Capture the cell that displays the provided text and extract its [X, Y] central coordinate. 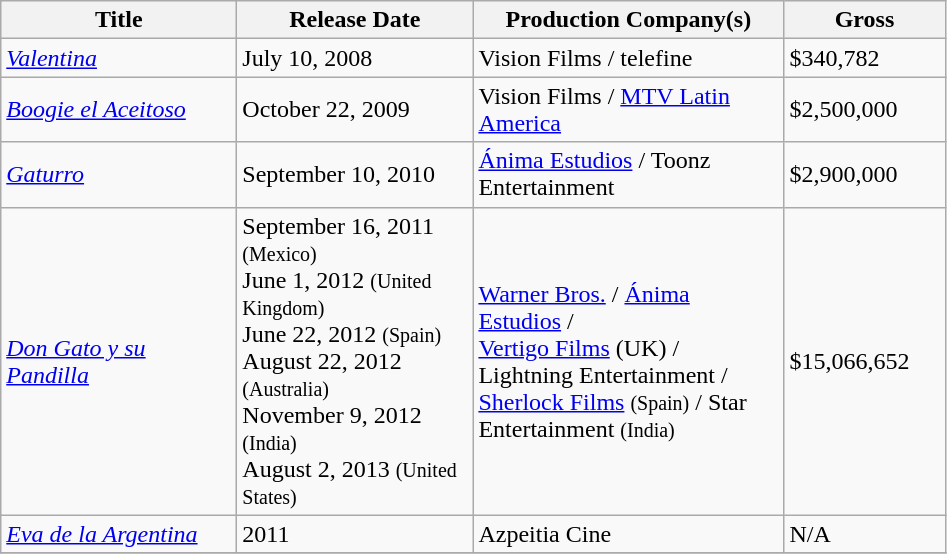
Vision Films / MTV Latin America [628, 110]
September 10, 2010 [355, 174]
Valentina [119, 58]
Vision Films / telefine [628, 58]
Gaturro [119, 174]
Warner Bros. / Ánima Estudios / Vertigo Films (UK) / Lightning Entertainment / Sherlock Films (Spain) / Star Entertainment (India) [628, 361]
Ánima Estudios / Toonz Entertainment [628, 174]
Title [119, 20]
July 10, 2008 [355, 58]
$340,782 [864, 58]
Azpeitia Cine [628, 534]
Production Company(s) [628, 20]
N/A [864, 534]
$15,066,652 [864, 361]
Don Gato y su Pandilla [119, 361]
Boogie el Aceitoso [119, 110]
$2,900,000 [864, 174]
Eva de la Argentina [119, 534]
Gross [864, 20]
$2,500,000 [864, 110]
2011 [355, 534]
Release Date [355, 20]
October 22, 2009 [355, 110]
